Return (x, y) of the center of cell containing provided text 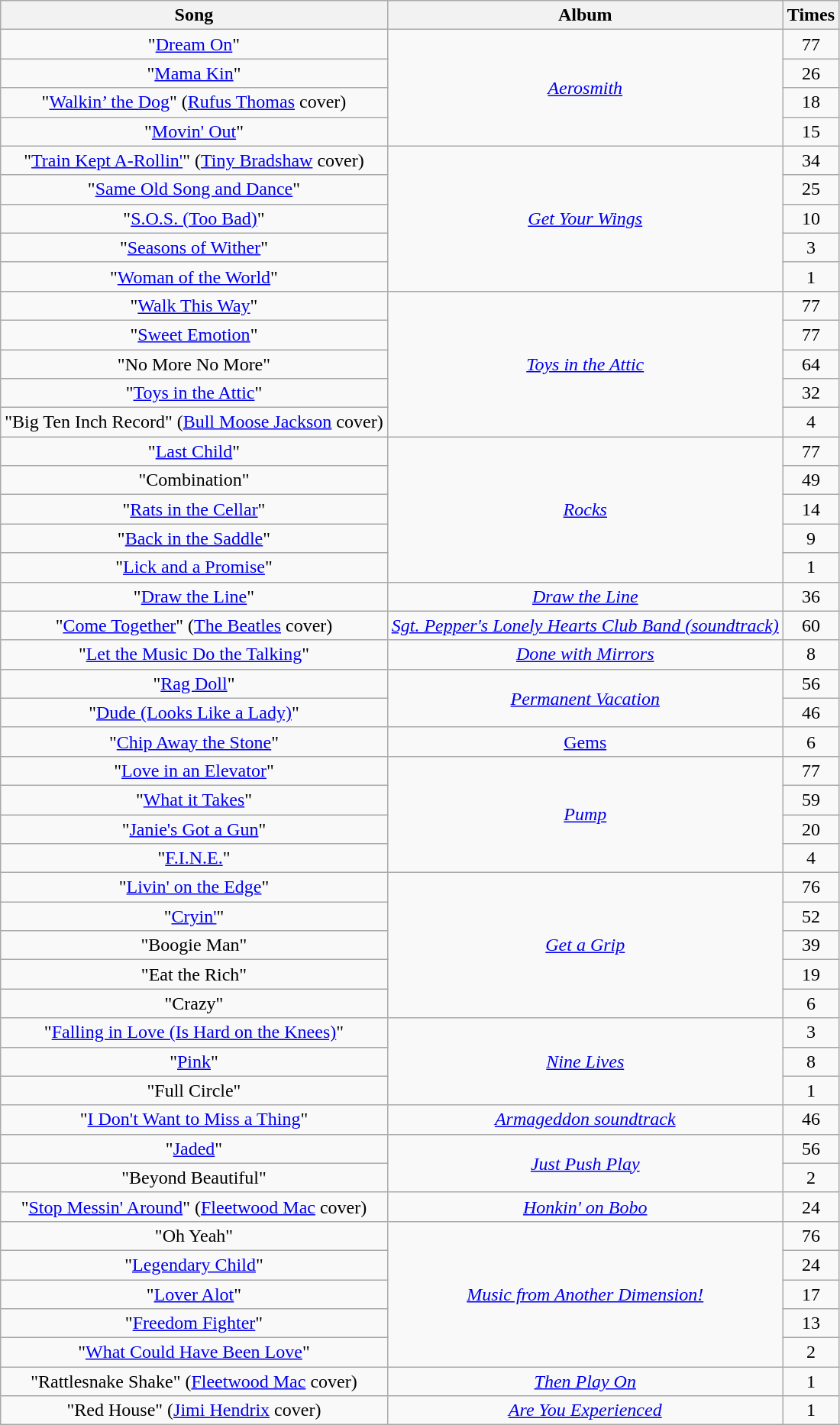
"Beyond Beautiful" (194, 1178)
"Falling in Love (Is Hard on the Knees)" (194, 1032)
"Mama Kin" (194, 73)
Then Play On (585, 1381)
"Seasons of Wither" (194, 247)
Music from Another Dimension! (585, 1294)
"Full Circle" (194, 1091)
"Lick and a Promise" (194, 567)
59 (811, 800)
"Come Together" (The Beatles cover) (194, 625)
"Combination" (194, 480)
Times (811, 15)
"Back in the Saddle" (194, 538)
39 (811, 945)
Just Push Play (585, 1163)
"Last Child" (194, 451)
"I Don't Want to Miss a Thing" (194, 1120)
Sgt. Pepper's Lonely Hearts Club Band (soundtrack) (585, 625)
Song (194, 15)
10 (811, 218)
"Rag Doll" (194, 683)
"What it Takes" (194, 800)
"Crazy" (194, 1003)
32 (811, 393)
60 (811, 625)
"F.I.N.E." (194, 858)
15 (811, 131)
Get a Grip (585, 945)
49 (811, 480)
26 (811, 73)
"Train Kept A-Rollin'" (Tiny Bradshaw cover) (194, 160)
9 (811, 538)
"S.O.S. (Too Bad)" (194, 218)
17 (811, 1294)
64 (811, 364)
"Boogie Man" (194, 945)
"Love in an Elevator" (194, 771)
36 (811, 596)
"Dude (Looks Like a Lady)" (194, 712)
"Rats in the Cellar" (194, 509)
"Let the Music Do the Talking" (194, 654)
"Stop Messin' Around" (Fleetwood Mac cover) (194, 1207)
"Sweet Emotion" (194, 334)
Get Your Wings (585, 218)
Armageddon soundtrack (585, 1120)
Draw the Line (585, 596)
"No More No More" (194, 364)
Pump (585, 814)
Done with Mirrors (585, 654)
"Red House" (Jimi Hendrix cover) (194, 1410)
Rocks (585, 509)
"Rattlesnake Shake" (Fleetwood Mac cover) (194, 1381)
Permanent Vacation (585, 698)
20 (811, 829)
"Woman of the World" (194, 276)
"Freedom Fighter" (194, 1323)
"Eat the Rich" (194, 974)
52 (811, 916)
18 (811, 102)
"Livin' on the Edge" (194, 887)
Album (585, 15)
"Toys in the Attic" (194, 393)
"What Could Have Been Love" (194, 1352)
"Dream On" (194, 44)
Nine Lives (585, 1061)
19 (811, 974)
Honkin' on Bobo (585, 1207)
"Oh Yeah" (194, 1236)
"Walk This Way" (194, 305)
"Chip Away the Stone" (194, 742)
"Big Ten Inch Record" (Bull Moose Jackson cover) (194, 422)
"Same Old Song and Dance" (194, 189)
"Movin' Out" (194, 131)
"Lover Alot" (194, 1294)
"Walkin’ the Dog" (Rufus Thomas cover) (194, 102)
25 (811, 189)
Are You Experienced (585, 1410)
"Jaded" (194, 1149)
14 (811, 509)
Toys in the Attic (585, 364)
Aerosmith (585, 88)
"Draw the Line" (194, 596)
Gems (585, 742)
"Cryin'" (194, 916)
34 (811, 160)
"Janie's Got a Gun" (194, 829)
"Legendary Child" (194, 1265)
"Pink" (194, 1061)
13 (811, 1323)
